Return the [X, Y] coordinate for the center point of the cell that contains the specified text.  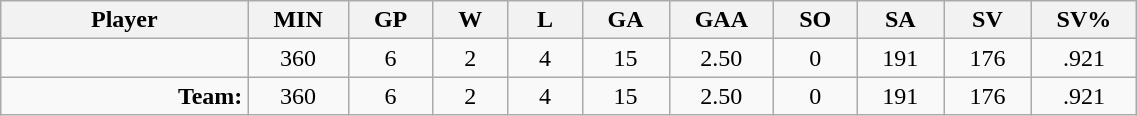
GP [390, 20]
GAA [721, 20]
W [470, 20]
Team: [124, 96]
Player [124, 20]
SV [988, 20]
SA [900, 20]
MIN [298, 20]
SO [816, 20]
L [545, 20]
SV% [1084, 20]
GA [626, 20]
